Return the [x, y] coordinate for the center point of the cell that contains the specified text.  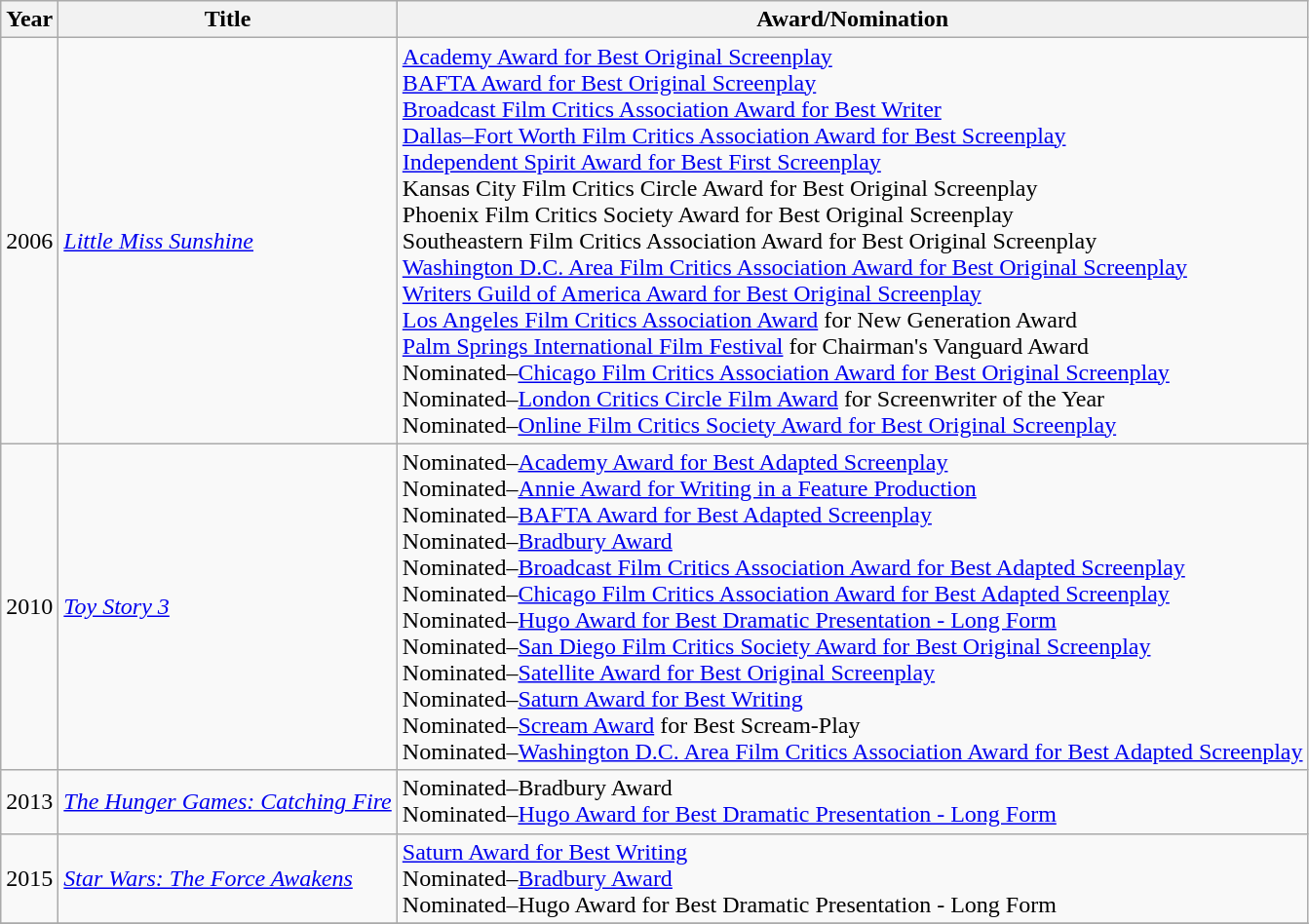
Award/Nomination [852, 19]
Year [29, 19]
Saturn Award for Best WritingNominated–Bradbury AwardNominated–Hugo Award for Best Dramatic Presentation - Long Form [852, 878]
2006 [29, 241]
Nominated–Bradbury AwardNominated–Hugo Award for Best Dramatic Presentation - Long Form [852, 801]
2013 [29, 801]
Little Miss Sunshine [228, 241]
2015 [29, 878]
Toy Story 3 [228, 606]
The Hunger Games: Catching Fire [228, 801]
Title [228, 19]
Star Wars: The Force Awakens [228, 878]
2010 [29, 606]
